From the cell containing the given text, extract its center point as [x, y] coordinate. 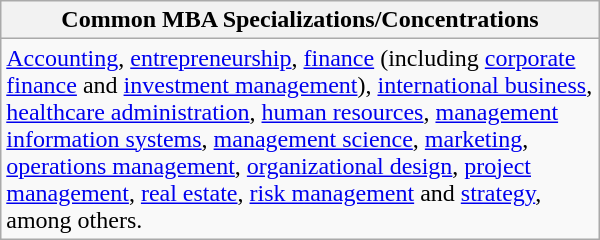
Common MBA Specializations/Concentrations [300, 20]
